Return [X, Y] of the center of cell containing provided text 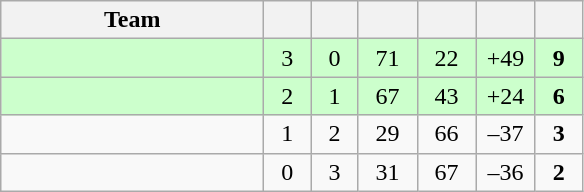
+49 [506, 58]
43 [446, 96]
66 [446, 134]
–37 [506, 134]
–36 [506, 172]
31 [388, 172]
Team [132, 20]
6 [558, 96]
9 [558, 58]
71 [388, 58]
+24 [506, 96]
29 [388, 134]
22 [446, 58]
